Identify which cell holds the provided text, then report its [x, y] central coordinate. 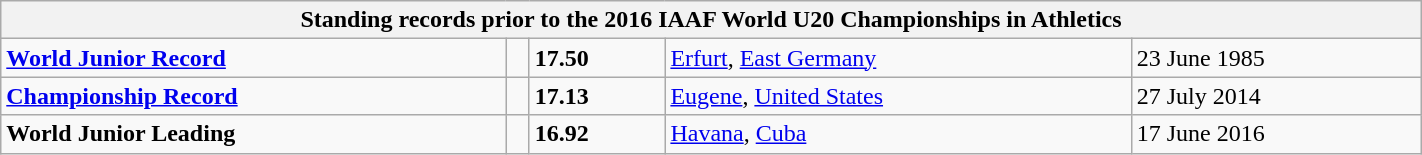
23 June 1985 [1276, 58]
17.13 [597, 96]
Standing records prior to the 2016 IAAF World U20 Championships in Athletics [711, 20]
16.92 [597, 134]
World Junior Leading [254, 134]
Eugene, United States [898, 96]
17 June 2016 [1276, 134]
17.50 [597, 58]
Championship Record [254, 96]
Erfurt, East Germany [898, 58]
27 July 2014 [1276, 96]
World Junior Record [254, 58]
Havana, Cuba [898, 134]
